Search for the cell housing the specified text and yield its [X, Y] center coordinate. 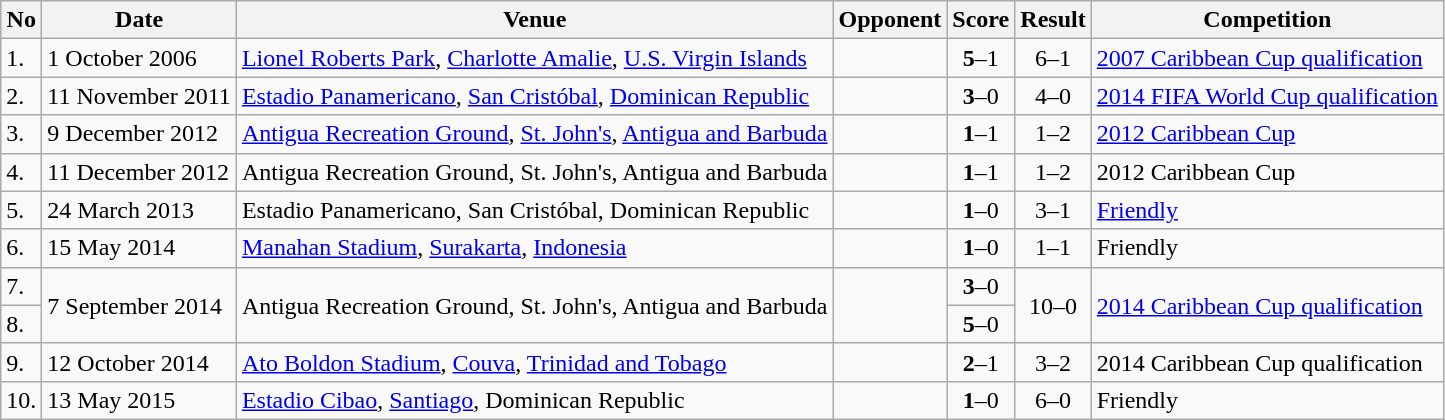
No [22, 20]
7. [22, 286]
5–0 [981, 324]
6–0 [1053, 400]
5–1 [981, 58]
Venue [534, 20]
8. [22, 324]
Opponent [890, 20]
6. [22, 248]
Estadio Cibao, Santiago, Dominican Republic [534, 400]
13 May 2015 [140, 400]
9 December 2012 [140, 134]
3. [22, 134]
Ato Boldon Stadium, Couva, Trinidad and Tobago [534, 362]
2. [22, 96]
3–1 [1053, 210]
6–1 [1053, 58]
1 October 2006 [140, 58]
Result [1053, 20]
11 December 2012 [140, 172]
4–0 [1053, 96]
Competition [1267, 20]
Date [140, 20]
10. [22, 400]
2–1 [981, 362]
12 October 2014 [140, 362]
24 March 2013 [140, 210]
Manahan Stadium, Surakarta, Indonesia [534, 248]
Lionel Roberts Park, Charlotte Amalie, U.S. Virgin Islands [534, 58]
Score [981, 20]
2014 FIFA World Cup qualification [1267, 96]
1. [22, 58]
11 November 2011 [140, 96]
7 September 2014 [140, 305]
4. [22, 172]
10–0 [1053, 305]
3–2 [1053, 362]
2007 Caribbean Cup qualification [1267, 58]
15 May 2014 [140, 248]
5. [22, 210]
9. [22, 362]
